Search for the cell housing the specified text and yield its [X, Y] center coordinate. 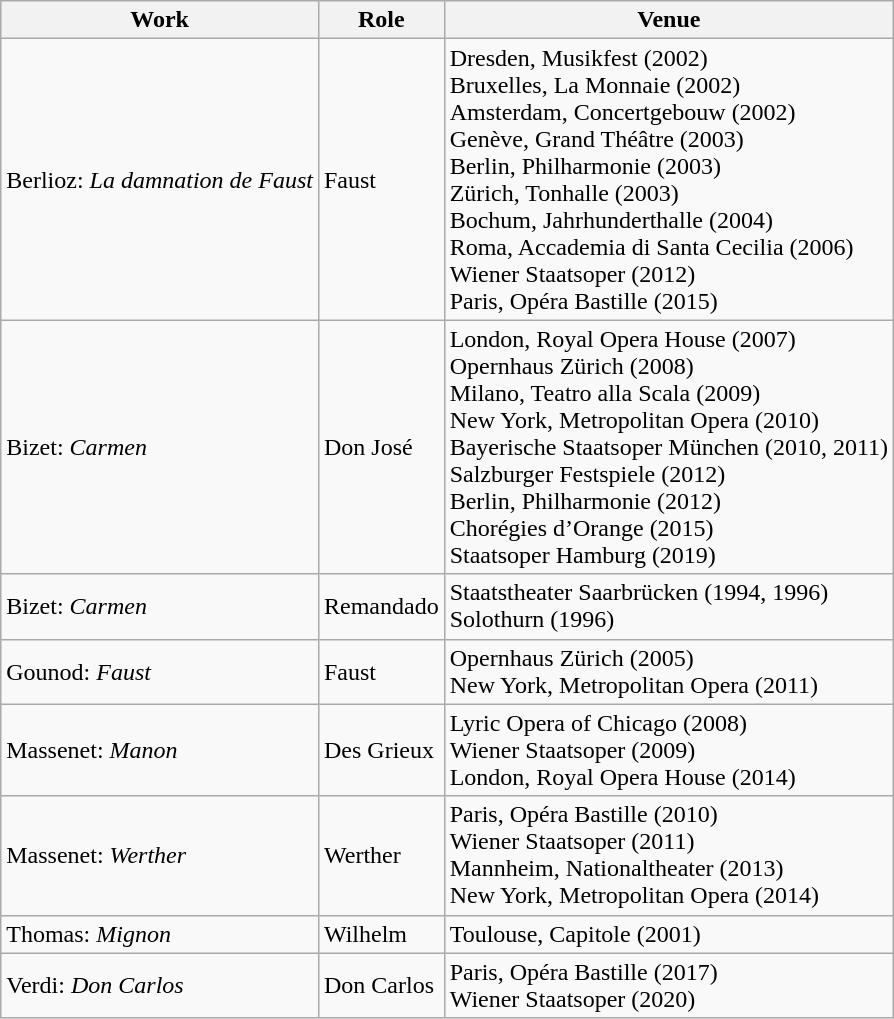
Paris, Opéra Bastille (2017) Wiener Staatsoper (2020) [668, 986]
Massenet: Werther [160, 856]
Toulouse, Capitole (2001) [668, 934]
Thomas: Mignon [160, 934]
Staatstheater Saarbrücken (1994, 1996) Solothurn (1996) [668, 606]
Opernhaus Zürich (2005) New York, Metropolitan Opera (2011) [668, 672]
Venue [668, 20]
Don José [381, 447]
Paris, Opéra Bastille (2010) Wiener Staatsoper (2011) Mannheim, Nationaltheater (2013) New York, Metropolitan Opera (2014) [668, 856]
Lyric Opera of Chicago (2008) Wiener Staatsoper (2009) London, Royal Opera House (2014) [668, 750]
Don Carlos [381, 986]
Work [160, 20]
Role [381, 20]
Verdi: Don Carlos [160, 986]
Gounod: Faust [160, 672]
Werther [381, 856]
Des Grieux [381, 750]
Massenet: Manon [160, 750]
Wilhelm [381, 934]
Berlioz: La damnation de Faust [160, 180]
Remandado [381, 606]
